Detect which cell encompasses the target text, then output its [X, Y] center coordinate. 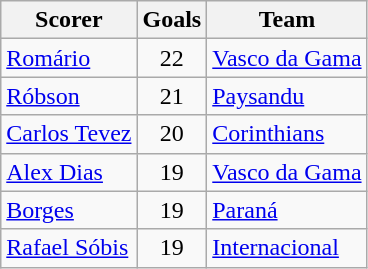
Team [287, 20]
Borges [69, 210]
Romário [69, 58]
Alex Dias [69, 172]
Carlos Tevez [69, 134]
Paysandu [287, 96]
21 [172, 96]
Scorer [69, 20]
20 [172, 134]
Paraná [287, 210]
22 [172, 58]
Goals [172, 20]
Corinthians [287, 134]
Rafael Sóbis [69, 248]
Internacional [287, 248]
Róbson [69, 96]
